Extract the (X, Y) coordinate from the center of the cell holding the provided text.  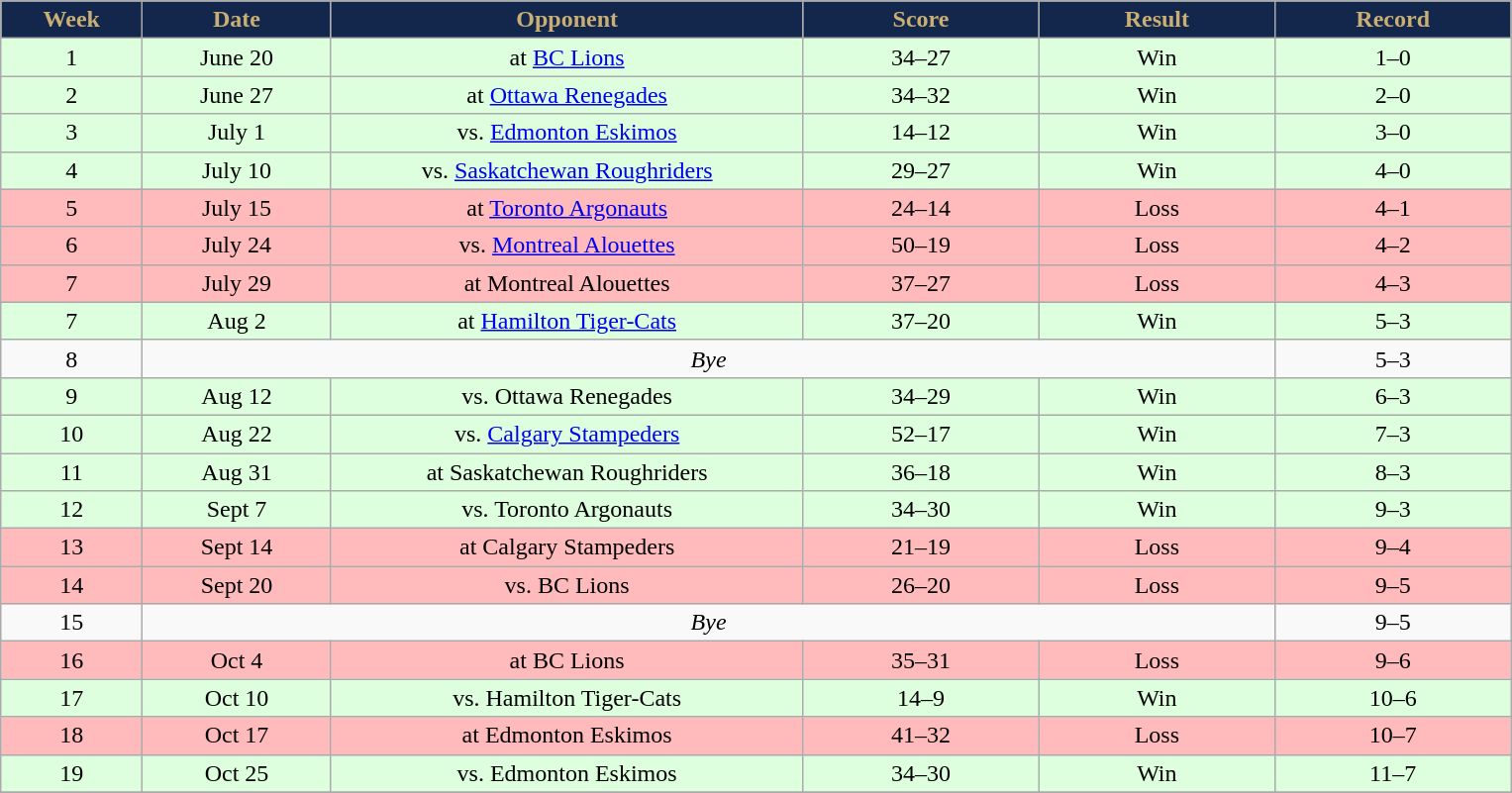
vs. BC Lions (566, 585)
1 (71, 57)
vs. Calgary Stampeders (566, 434)
Sept 7 (238, 510)
June 27 (238, 95)
Sept 20 (238, 585)
14–12 (921, 133)
9–3 (1392, 510)
at Saskatchewan Roughriders (566, 472)
50–19 (921, 246)
11–7 (1392, 773)
Aug 22 (238, 434)
19 (71, 773)
34–29 (921, 396)
Sept 14 (238, 547)
37–27 (921, 283)
at Calgary Stampeders (566, 547)
35–31 (921, 660)
June 20 (238, 57)
4–2 (1392, 246)
5 (71, 208)
Oct 10 (238, 698)
Aug 2 (238, 321)
Record (1392, 20)
41–32 (921, 736)
24–14 (921, 208)
vs. Ottawa Renegades (566, 396)
3 (71, 133)
Result (1157, 20)
6–3 (1392, 396)
Opponent (566, 20)
1–0 (1392, 57)
12 (71, 510)
3–0 (1392, 133)
at Toronto Argonauts (566, 208)
17 (71, 698)
4–0 (1392, 170)
13 (71, 547)
8–3 (1392, 472)
6 (71, 246)
Oct 25 (238, 773)
at Montreal Alouettes (566, 283)
Oct 17 (238, 736)
vs. Toronto Argonauts (566, 510)
July 10 (238, 170)
34–32 (921, 95)
29–27 (921, 170)
10 (71, 434)
10–7 (1392, 736)
July 1 (238, 133)
July 15 (238, 208)
vs. Hamilton Tiger-Cats (566, 698)
8 (71, 358)
2–0 (1392, 95)
Week (71, 20)
at Edmonton Eskimos (566, 736)
52–17 (921, 434)
36–18 (921, 472)
34–27 (921, 57)
21–19 (921, 547)
9 (71, 396)
at Hamilton Tiger-Cats (566, 321)
Date (238, 20)
4 (71, 170)
Score (921, 20)
vs. Montreal Alouettes (566, 246)
July 29 (238, 283)
11 (71, 472)
9–4 (1392, 547)
at Ottawa Renegades (566, 95)
9–6 (1392, 660)
10–6 (1392, 698)
Aug 31 (238, 472)
Aug 12 (238, 396)
14–9 (921, 698)
4–1 (1392, 208)
vs. Saskatchewan Roughriders (566, 170)
14 (71, 585)
7–3 (1392, 434)
37–20 (921, 321)
15 (71, 623)
4–3 (1392, 283)
July 24 (238, 246)
2 (71, 95)
18 (71, 736)
16 (71, 660)
26–20 (921, 585)
Oct 4 (238, 660)
